Detect which cell encompasses the target text, then output its [X, Y] center coordinate. 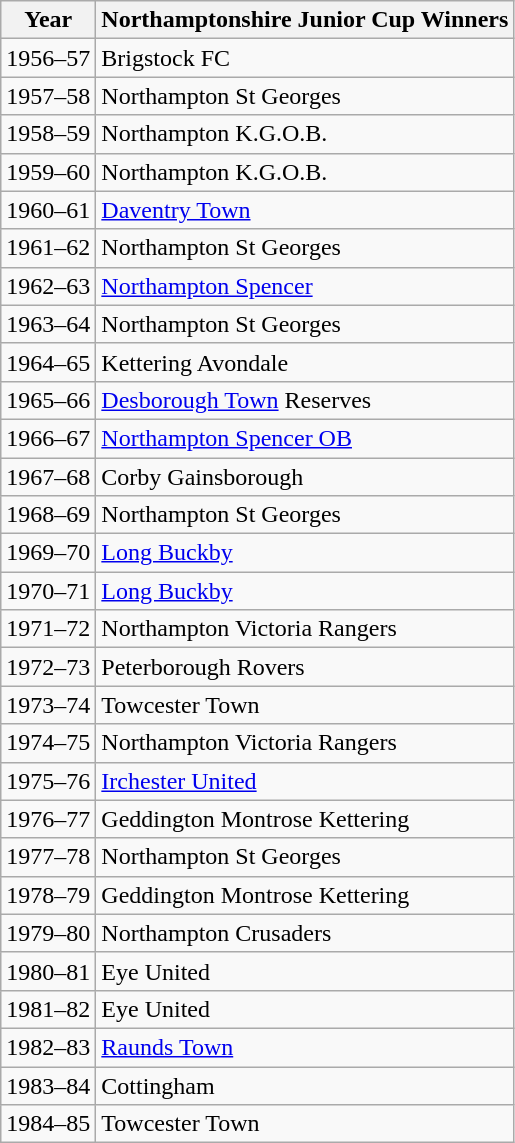
Northamptonshire Junior Cup Winners [305, 20]
1970–71 [48, 591]
1967–68 [48, 477]
1972–73 [48, 667]
Northampton Spencer [305, 286]
1958–59 [48, 134]
Raunds Town [305, 1047]
Irchester United [305, 781]
Peterborough Rovers [305, 667]
Northampton Crusaders [305, 933]
1960–61 [48, 210]
1957–58 [48, 96]
1971–72 [48, 629]
1956–57 [48, 58]
1978–79 [48, 895]
1963–64 [48, 324]
1973–74 [48, 705]
Daventry Town [305, 210]
1980–81 [48, 971]
Brigstock FC [305, 58]
1962–63 [48, 286]
1964–65 [48, 362]
1981–82 [48, 1009]
1979–80 [48, 933]
1976–77 [48, 819]
1966–67 [48, 438]
Corby Gainsborough [305, 477]
Year [48, 20]
1959–60 [48, 172]
1983–84 [48, 1085]
Cottingham [305, 1085]
1968–69 [48, 515]
1974–75 [48, 743]
1969–70 [48, 553]
1977–78 [48, 857]
1982–83 [48, 1047]
Northampton Spencer OB [305, 438]
1965–66 [48, 400]
1975–76 [48, 781]
Kettering Avondale [305, 362]
Desborough Town Reserves [305, 400]
1961–62 [48, 248]
1984–85 [48, 1124]
